Determine the [X, Y] coordinate at the center of the cell enclosing the given text.  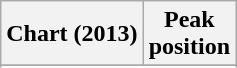
Peakposition [189, 34]
Chart (2013) [72, 34]
